For the text-containing cell, return its midpoint in [X, Y] coordinate format. 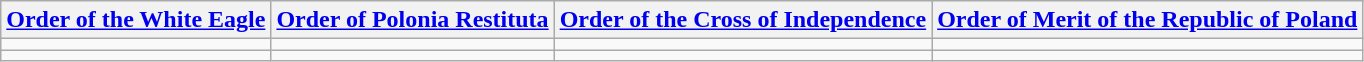
Order of the Cross of Independence [743, 20]
Order of the White Eagle [136, 20]
Order of Polonia Restituta [412, 20]
Order of Merit of the Republic of Poland [1148, 20]
